Return the (X, Y) coordinate for the center point of the cell that contains the specified text.  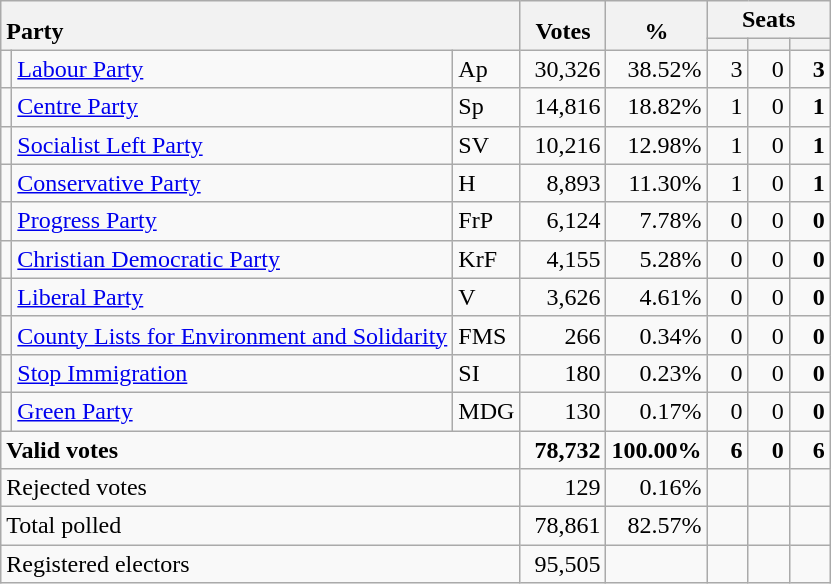
38.52% (656, 69)
V (486, 297)
SV (486, 145)
H (486, 183)
Registered electors (260, 564)
18.82% (656, 107)
Votes (563, 26)
78,861 (563, 526)
FrP (486, 221)
14,816 (563, 107)
180 (563, 373)
6,124 (563, 221)
Sp (486, 107)
266 (563, 335)
Party (260, 26)
FMS (486, 335)
Labour Party (232, 69)
Centre Party (232, 107)
Socialist Left Party (232, 145)
129 (563, 488)
0.34% (656, 335)
0.23% (656, 373)
Seats (768, 20)
8,893 (563, 183)
SI (486, 373)
10,216 (563, 145)
100.00% (656, 449)
130 (563, 411)
0.17% (656, 411)
Total polled (260, 526)
KrF (486, 259)
7.78% (656, 221)
30,326 (563, 69)
4,155 (563, 259)
Green Party (232, 411)
3,626 (563, 297)
12.98% (656, 145)
Stop Immigration (232, 373)
78,732 (563, 449)
Conservative Party (232, 183)
Liberal Party (232, 297)
11.30% (656, 183)
0.16% (656, 488)
County Lists for Environment and Solidarity (232, 335)
95,505 (563, 564)
Progress Party (232, 221)
5.28% (656, 259)
Rejected votes (260, 488)
Christian Democratic Party (232, 259)
82.57% (656, 526)
4.61% (656, 297)
Valid votes (260, 449)
MDG (486, 411)
Ap (486, 69)
% (656, 26)
